For the text-containing cell, return its midpoint in [x, y] coordinate format. 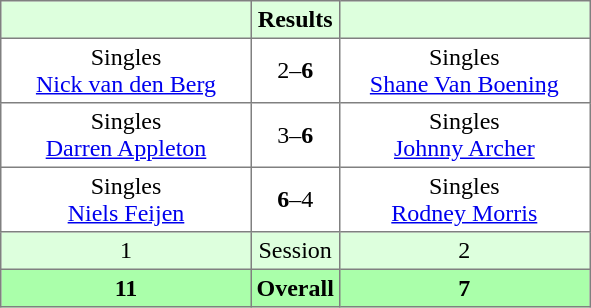
SinglesNiels Feijen [126, 199]
Results [295, 20]
Session [295, 251]
1 [126, 251]
7 [464, 288]
3–6 [295, 135]
2 [464, 251]
Overall [295, 288]
SinglesDarren Appleton [126, 135]
SinglesRodney Morris [464, 199]
6–4 [295, 199]
11 [126, 288]
SinglesShane Van Boening [464, 70]
SinglesNick van den Berg [126, 70]
SinglesJohnny Archer [464, 135]
2–6 [295, 70]
